Return the [x, y] coordinate for the center point of the cell that contains the specified text.  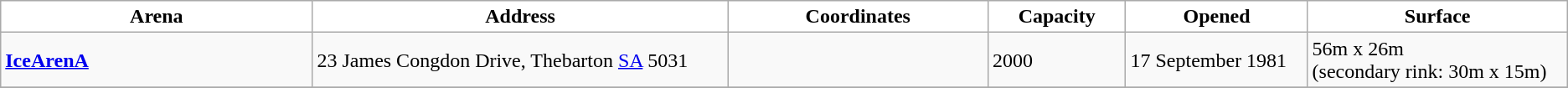
Address [520, 17]
Arena [157, 17]
23 James Congdon Drive, Thebarton SA 5031 [520, 60]
Coordinates [858, 17]
Capacity [1057, 17]
56m x 26m (secondary rink: 30m x 15m) [1437, 60]
Surface [1437, 17]
17 September 1981 [1216, 60]
IceArenA [157, 60]
2000 [1057, 60]
Opened [1216, 17]
